Scan for the cell matching the given text and deliver its [X, Y] coordinate at center. 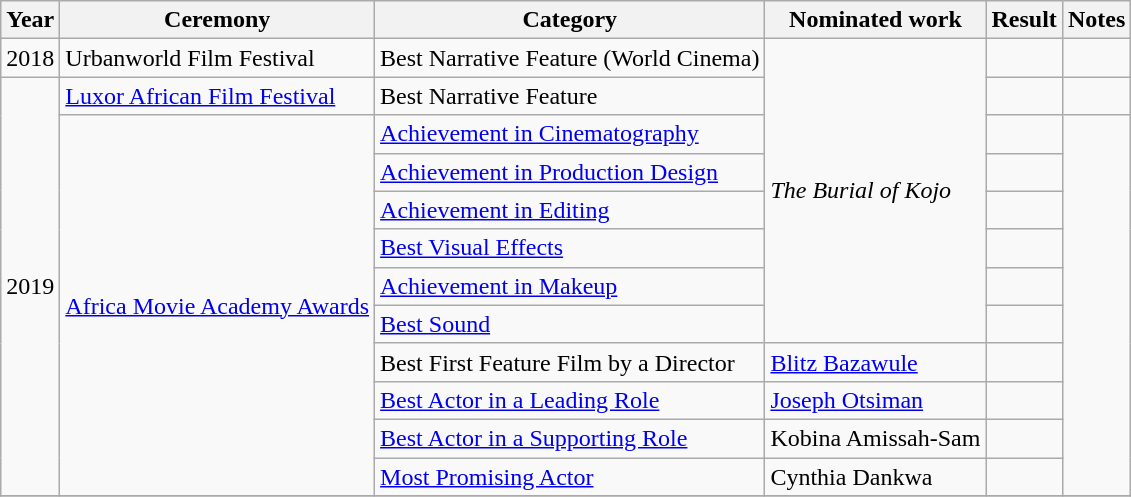
Achievement in Production Design [570, 172]
2019 [30, 286]
Joseph Otsiman [876, 400]
Best Visual Effects [570, 248]
Nominated work [876, 20]
Category [570, 20]
Notes [1096, 20]
Best First Feature Film by a Director [570, 362]
Urbanworld Film Festival [218, 58]
Achievement in Editing [570, 210]
Achievement in Makeup [570, 286]
Best Narrative Feature (World Cinema) [570, 58]
The Burial of Kojo [876, 191]
Africa Movie Academy Awards [218, 306]
Achievement in Cinematography [570, 134]
2018 [30, 58]
Most Promising Actor [570, 477]
Result [1024, 20]
Best Actor in a Leading Role [570, 400]
Best Narrative Feature [570, 96]
Luxor African Film Festival [218, 96]
Ceremony [218, 20]
Best Actor in a Supporting Role [570, 438]
Best Sound [570, 324]
Cynthia Dankwa [876, 477]
Kobina Amissah-Sam [876, 438]
Year [30, 20]
Blitz Bazawule [876, 362]
